Extract the [x, y] coordinate from the center of the cell holding the provided text.  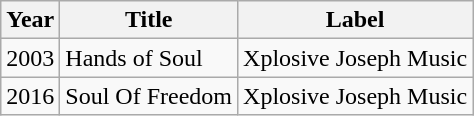
Title [149, 20]
2003 [30, 58]
Year [30, 20]
Hands of Soul [149, 58]
2016 [30, 96]
Label [356, 20]
Soul Of Freedom [149, 96]
